Search for the cell housing the specified text and yield its (X, Y) center coordinate. 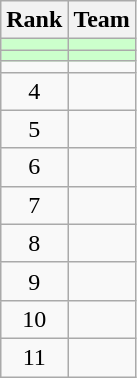
11 (34, 357)
Team (102, 20)
4 (34, 91)
8 (34, 243)
10 (34, 319)
9 (34, 281)
7 (34, 205)
6 (34, 167)
Rank (34, 20)
5 (34, 129)
